Scan for the cell matching the given text and deliver its (X, Y) coordinate at center. 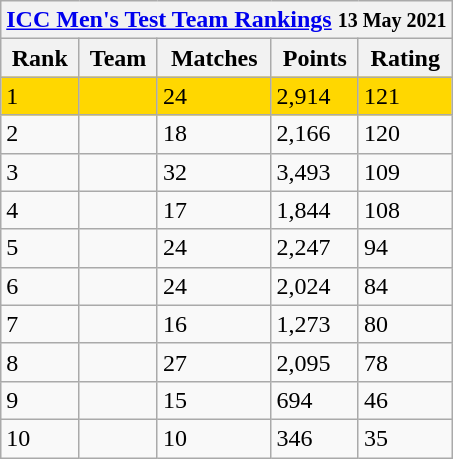
120 (405, 134)
17 (214, 210)
7 (40, 324)
2 (40, 134)
3 (40, 172)
109 (405, 172)
Matches (214, 58)
121 (405, 96)
78 (405, 362)
1 (40, 96)
84 (405, 286)
2,914 (314, 96)
Team (118, 58)
27 (214, 362)
9 (40, 400)
2,024 (314, 286)
Rating (405, 58)
94 (405, 248)
3,493 (314, 172)
16 (214, 324)
Rank (40, 58)
5 (40, 248)
4 (40, 210)
32 (214, 172)
1,844 (314, 210)
80 (405, 324)
2,166 (314, 134)
Points (314, 58)
18 (214, 134)
2,247 (314, 248)
108 (405, 210)
46 (405, 400)
15 (214, 400)
ICC Men's Test Team Rankings 13 May 2021 (226, 20)
694 (314, 400)
8 (40, 362)
1,273 (314, 324)
6 (40, 286)
35 (405, 438)
2,095 (314, 362)
346 (314, 438)
